From the cell containing the given text, extract its center point as (x, y) coordinate. 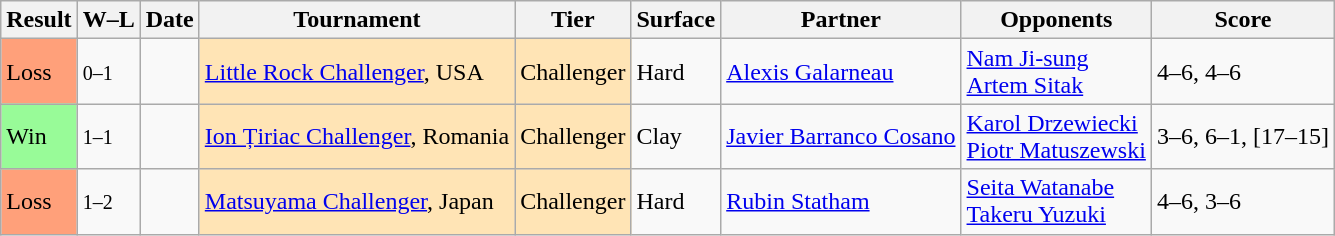
Tier (573, 20)
3–6, 6–1, [17–15] (1242, 136)
4–6, 4–6 (1242, 72)
Win (39, 136)
0–1 (108, 72)
Karol Drzewiecki Piotr Matuszewski (1056, 136)
1–2 (108, 202)
Partner (841, 20)
Rubin Statham (841, 202)
Tournament (356, 20)
Nam Ji-sung Artem Sitak (1056, 72)
Date (170, 20)
Seita Watanabe Takeru Yuzuki (1056, 202)
Score (1242, 20)
Little Rock Challenger, USA (356, 72)
W–L (108, 20)
Result (39, 20)
Javier Barranco Cosano (841, 136)
Surface (676, 20)
Matsuyama Challenger, Japan (356, 202)
Opponents (1056, 20)
1–1 (108, 136)
Ion Țiriac Challenger, Romania (356, 136)
Clay (676, 136)
Alexis Galarneau (841, 72)
4–6, 3–6 (1242, 202)
